Search for the cell housing the specified text and yield its (x, y) center coordinate. 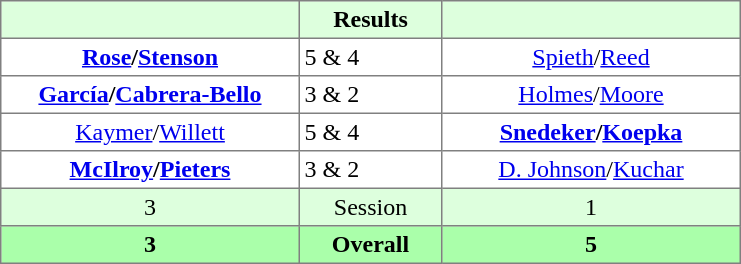
Results (370, 20)
Kaymer/Willett (150, 132)
Rose/Stenson (150, 57)
McIlroy/Pieters (150, 170)
García/Cabrera-Bello (150, 95)
Snedeker/Koepka (591, 132)
Overall (370, 245)
Session (370, 207)
Holmes/Moore (591, 95)
1 (591, 207)
Spieth/Reed (591, 57)
D. Johnson/Kuchar (591, 170)
5 (591, 245)
